Find where the given text appears and provide that cell's center as [X, Y] coordinate. 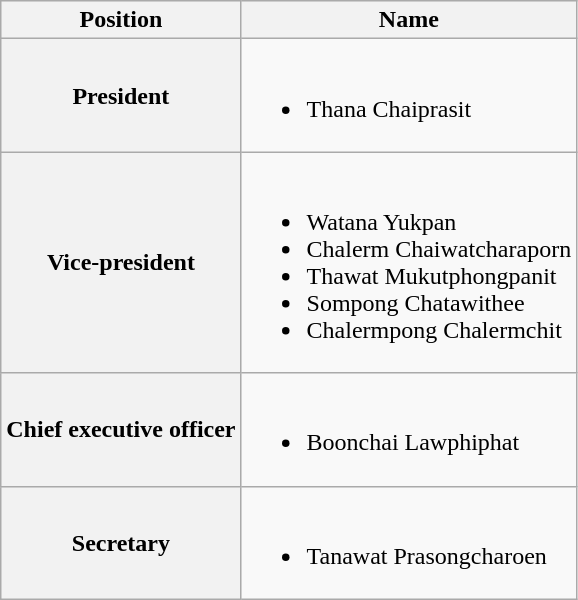
Secretary [121, 542]
Boonchai Lawphiphat [409, 430]
Name [409, 20]
President [121, 96]
Chief executive officer [121, 430]
Vice-president [121, 262]
Position [121, 20]
Tanawat Prasongcharoen [409, 542]
Watana YukpanChalerm ChaiwatcharapornThawat MukutphongpanitSompong ChatawitheeChalermpong Chalermchit [409, 262]
Thana Chaiprasit [409, 96]
